For the text-containing cell, return its midpoint in [x, y] coordinate format. 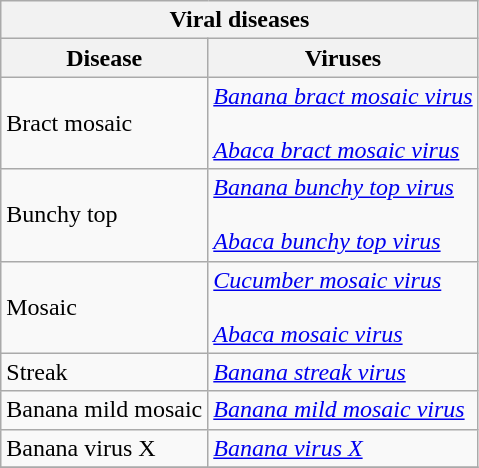
Bract mosaic [104, 123]
Banana mild mosaic virus [343, 410]
Banana bunchy top virusAbaca bunchy top virus [343, 215]
Viruses [343, 58]
Banana streak virus [343, 372]
Banana mild mosaic [104, 410]
Banana bract mosaic virusAbaca bract mosaic virus [343, 123]
Viral diseases [240, 20]
Mosaic [104, 307]
Streak [104, 372]
Bunchy top [104, 215]
Disease [104, 58]
Cucumber mosaic virusAbaca mosaic virus [343, 307]
